Scan for the cell matching the given text and deliver its (x, y) coordinate at center. 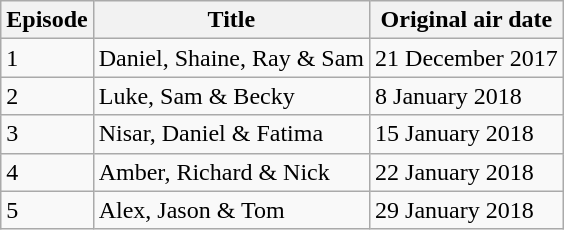
Alex, Jason & Tom (231, 210)
3 (47, 134)
29 January 2018 (467, 210)
1 (47, 58)
Nisar, Daniel & Fatima (231, 134)
22 January 2018 (467, 172)
2 (47, 96)
Daniel, Shaine, Ray & Sam (231, 58)
Episode (47, 20)
15 January 2018 (467, 134)
Title (231, 20)
8 January 2018 (467, 96)
Luke, Sam & Becky (231, 96)
Amber, Richard & Nick (231, 172)
4 (47, 172)
5 (47, 210)
21 December 2017 (467, 58)
Original air date (467, 20)
